Return (X, Y) of the center of cell containing provided text 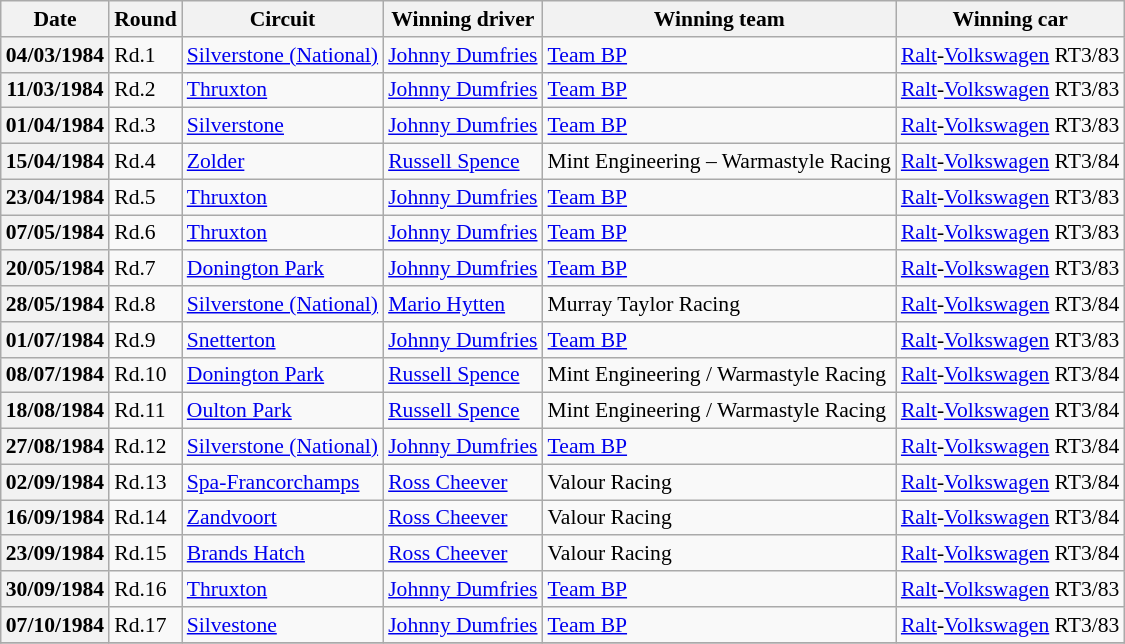
30/09/1984 (55, 589)
Rd.2 (146, 90)
Silvestone (282, 625)
Mario Hytten (462, 304)
Oulton Park (282, 411)
20/05/1984 (55, 269)
23/09/1984 (55, 554)
Rd.1 (146, 55)
Mint Engineering – Warmastyle Racing (720, 162)
28/05/1984 (55, 304)
Winning driver (462, 19)
Rd.4 (146, 162)
Rd.17 (146, 625)
Rd.8 (146, 304)
27/08/1984 (55, 447)
Rd.15 (146, 554)
Zolder (282, 162)
Snetterton (282, 340)
Date (55, 19)
Rd.16 (146, 589)
01/07/1984 (55, 340)
07/05/1984 (55, 233)
Rd.3 (146, 126)
16/09/1984 (55, 518)
Rd.5 (146, 197)
Brands Hatch (282, 554)
01/04/1984 (55, 126)
Rd.13 (146, 482)
Rd.9 (146, 340)
Circuit (282, 19)
Winning car (1010, 19)
Rd.14 (146, 518)
15/04/1984 (55, 162)
Silverstone (282, 126)
Murray Taylor Racing (720, 304)
Round (146, 19)
08/07/1984 (55, 375)
Rd.10 (146, 375)
Rd.7 (146, 269)
Winning team (720, 19)
Zandvoort (282, 518)
Rd.6 (146, 233)
07/10/1984 (55, 625)
Rd.12 (146, 447)
11/03/1984 (55, 90)
Spa-Francorchamps (282, 482)
02/09/1984 (55, 482)
Rd.11 (146, 411)
18/08/1984 (55, 411)
23/04/1984 (55, 197)
04/03/1984 (55, 55)
